Find where the given text appears and provide that cell's center as [X, Y] coordinate. 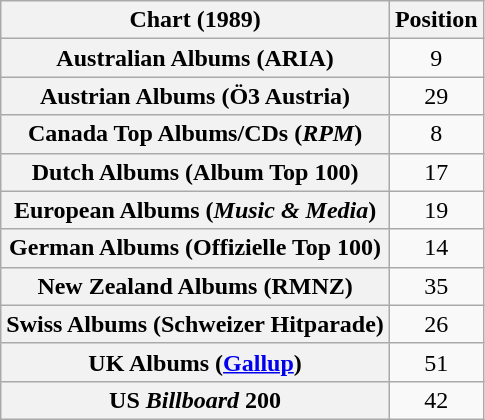
35 [436, 286]
17 [436, 172]
14 [436, 248]
Position [436, 20]
Australian Albums (ARIA) [196, 58]
European Albums (Music & Media) [196, 210]
9 [436, 58]
US Billboard 200 [196, 400]
51 [436, 362]
8 [436, 134]
New Zealand Albums (RMNZ) [196, 286]
Austrian Albums (Ö3 Austria) [196, 96]
Swiss Albums (Schweizer Hitparade) [196, 324]
42 [436, 400]
29 [436, 96]
Dutch Albums (Album Top 100) [196, 172]
German Albums (Offizielle Top 100) [196, 248]
UK Albums (Gallup) [196, 362]
Chart (1989) [196, 20]
26 [436, 324]
19 [436, 210]
Canada Top Albums/CDs (RPM) [196, 134]
